Output the [X, Y] coordinate of the center of the cell containing the given text.  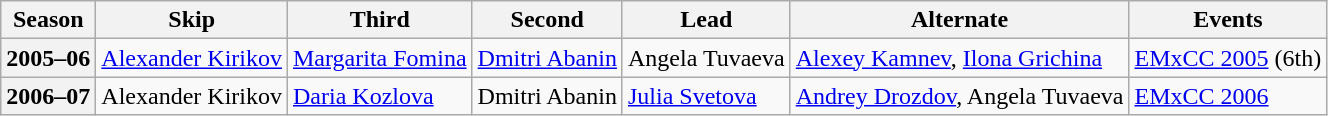
2006–07 [48, 96]
Third [380, 20]
2005–06 [48, 58]
Skip [192, 20]
Julia Svetova [706, 96]
Lead [706, 20]
Second [547, 20]
Andrey Drozdov, Angela Tuvaeva [960, 96]
Daria Kozlova [380, 96]
Alexey Kamnev, Ilona Grichina [960, 58]
Alternate [960, 20]
EMxCC 2006 [1228, 96]
EMxCC 2005 (6th) [1228, 58]
Margarita Fomina [380, 58]
Season [48, 20]
Angela Tuvaeva [706, 58]
Events [1228, 20]
